Search for the cell housing the specified text and yield its (X, Y) center coordinate. 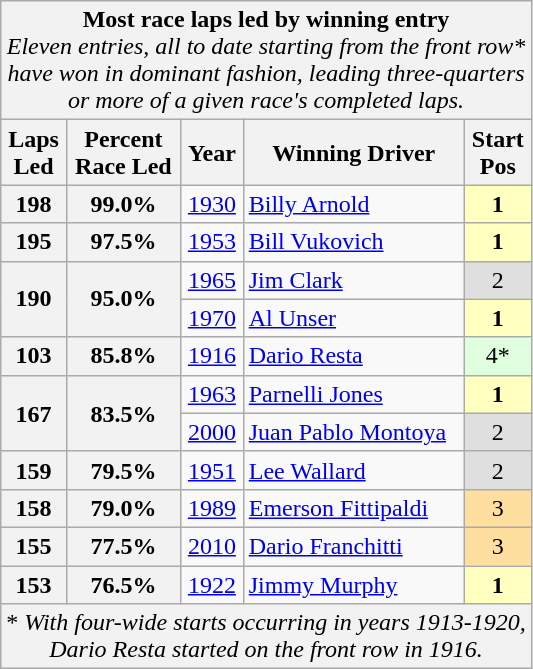
Dario Resta (354, 356)
97.5% (123, 242)
2010 (212, 546)
198 (34, 204)
1965 (212, 280)
83.5% (123, 413)
1951 (212, 470)
Billy Arnold (354, 204)
* With four-wide starts occurring in years 1913-1920, Dario Resta started on the front row in 1916. (266, 636)
85.8% (123, 356)
Winning Driver (354, 152)
167 (34, 413)
LapsLed (34, 152)
Juan Pablo Montoya (354, 432)
4* (498, 356)
158 (34, 508)
77.5% (123, 546)
1953 (212, 242)
Parnelli Jones (354, 394)
Year (212, 152)
76.5% (123, 585)
Bill Vukovich (354, 242)
PercentRace Led (123, 152)
Jimmy Murphy (354, 585)
1970 (212, 318)
StartPos (498, 152)
95.0% (123, 299)
1930 (212, 204)
99.0% (123, 204)
155 (34, 546)
Dario Franchitti (354, 546)
Emerson Fittipaldi (354, 508)
103 (34, 356)
1989 (212, 508)
190 (34, 299)
79.5% (123, 470)
79.0% (123, 508)
195 (34, 242)
159 (34, 470)
Jim Clark (354, 280)
Lee Wallard (354, 470)
1963 (212, 394)
Al Unser (354, 318)
2000 (212, 432)
1922 (212, 585)
153 (34, 585)
1916 (212, 356)
